Output the (X, Y) coordinate of the center of the cell containing the given text.  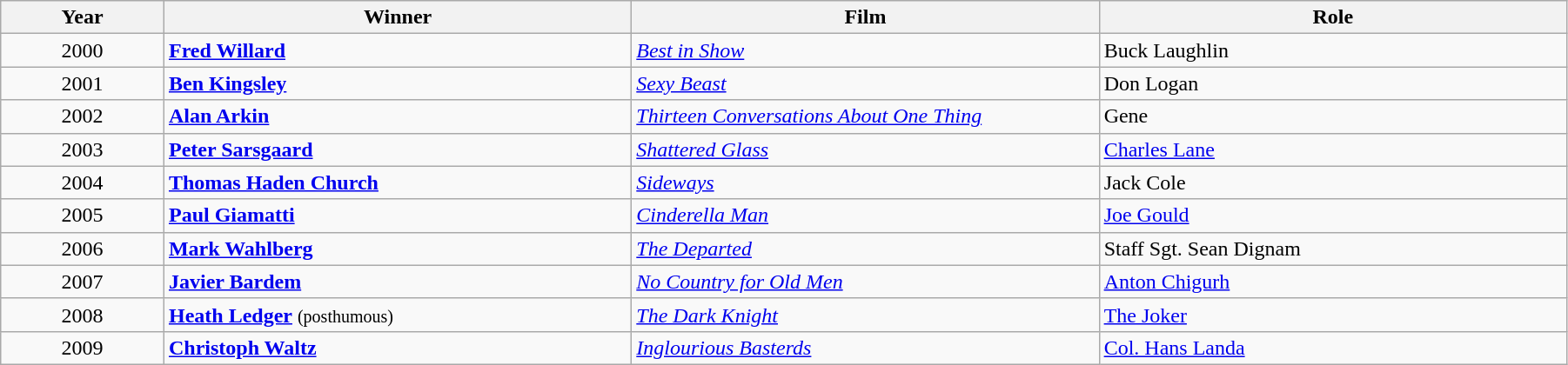
Role (1333, 17)
Winner (397, 17)
Sideways (865, 182)
2003 (83, 149)
Anton Chigurh (1333, 282)
Col. Hans Landa (1333, 348)
Mark Wahlberg (397, 249)
2006 (83, 249)
Shattered Glass (865, 149)
The Joker (1333, 315)
Don Logan (1333, 83)
2002 (83, 116)
2009 (83, 348)
The Departed (865, 249)
2005 (83, 216)
Thirteen Conversations About One Thing (865, 116)
Joe Gould (1333, 216)
Best in Show (865, 50)
2008 (83, 315)
Heath Ledger (posthumous) (397, 315)
Film (865, 17)
Alan Arkin (397, 116)
Javier Bardem (397, 282)
2000 (83, 50)
Staff Sgt. Sean Dignam (1333, 249)
No Country for Old Men (865, 282)
Buck Laughlin (1333, 50)
Thomas Haden Church (397, 182)
Peter Sarsgaard (397, 149)
Charles Lane (1333, 149)
2004 (83, 182)
The Dark Knight (865, 315)
Ben Kingsley (397, 83)
Gene (1333, 116)
2001 (83, 83)
Christoph Waltz (397, 348)
Cinderella Man (865, 216)
2007 (83, 282)
Inglourious Basterds (865, 348)
Year (83, 17)
Jack Cole (1333, 182)
Sexy Beast (865, 83)
Paul Giamatti (397, 216)
Fred Willard (397, 50)
